Provide the [x, y] coordinate of the cell's center where the given text is located.  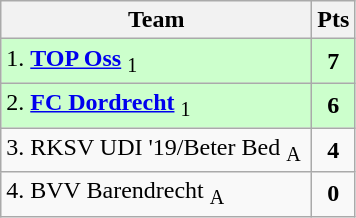
3. RKSV UDI '19/Beter Bed A [156, 150]
Pts [334, 20]
Team [156, 20]
2. FC Dordrecht 1 [156, 105]
1. TOP Oss 1 [156, 61]
6 [334, 105]
4 [334, 150]
0 [334, 194]
7 [334, 61]
4. BVV Barendrecht A [156, 194]
